For the text-containing cell, return its midpoint in (x, y) coordinate format. 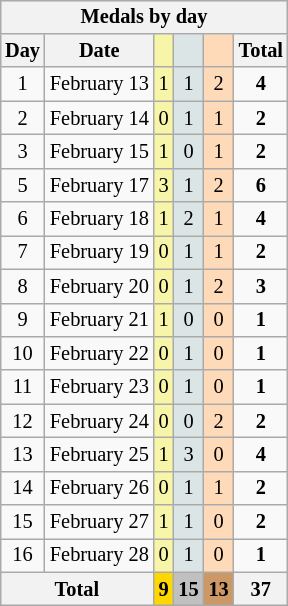
11 (22, 387)
February 21 (100, 320)
February 24 (100, 421)
February 17 (100, 185)
February 27 (100, 522)
February 23 (100, 387)
February 14 (100, 118)
37 (261, 589)
February 18 (100, 219)
February 28 (100, 556)
Day (22, 51)
February 13 (100, 84)
Medals by day (144, 17)
8 (22, 286)
Date (100, 51)
February 15 (100, 152)
February 25 (100, 455)
February 20 (100, 286)
5 (22, 185)
February 19 (100, 253)
12 (22, 421)
16 (22, 556)
14 (22, 488)
10 (22, 354)
7 (22, 253)
February 26 (100, 488)
February 22 (100, 354)
